Return (x, y) of the center of cell containing provided text 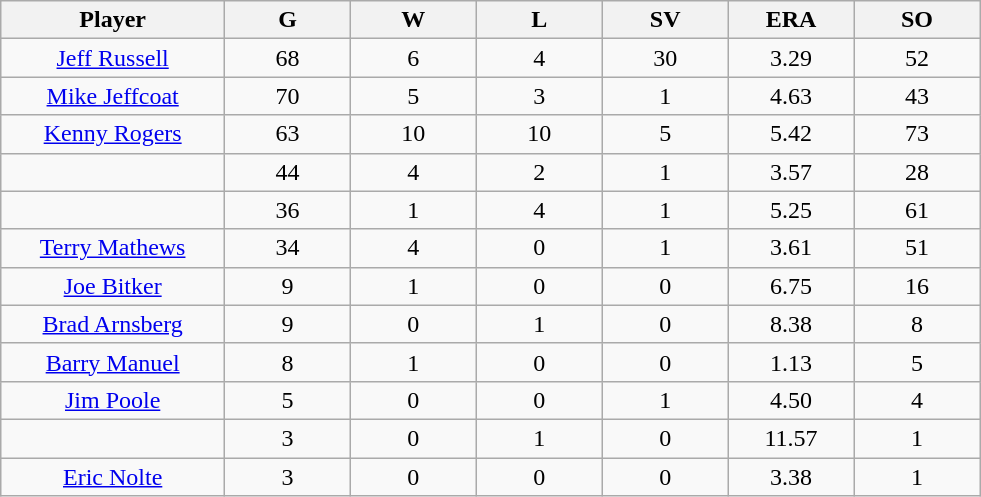
3.38 (791, 477)
4.50 (791, 400)
3.57 (791, 172)
61 (917, 210)
6 (413, 58)
5.25 (791, 210)
Kenny Rogers (113, 134)
Terry Mathews (113, 248)
Player (113, 20)
2 (539, 172)
Barry Manuel (113, 362)
Eric Nolte (113, 477)
52 (917, 58)
SO (917, 20)
36 (288, 210)
6.75 (791, 286)
73 (917, 134)
L (539, 20)
Jeff Russell (113, 58)
3.61 (791, 248)
51 (917, 248)
43 (917, 96)
30 (665, 58)
11.57 (791, 438)
28 (917, 172)
G (288, 20)
5.42 (791, 134)
34 (288, 248)
63 (288, 134)
16 (917, 286)
Jim Poole (113, 400)
68 (288, 58)
3.29 (791, 58)
Brad Arnsberg (113, 324)
ERA (791, 20)
Joe Bitker (113, 286)
SV (665, 20)
4.63 (791, 96)
8.38 (791, 324)
44 (288, 172)
W (413, 20)
70 (288, 96)
1.13 (791, 362)
Mike Jeffcoat (113, 96)
